Detect which cell encompasses the target text, then output its (x, y) center coordinate. 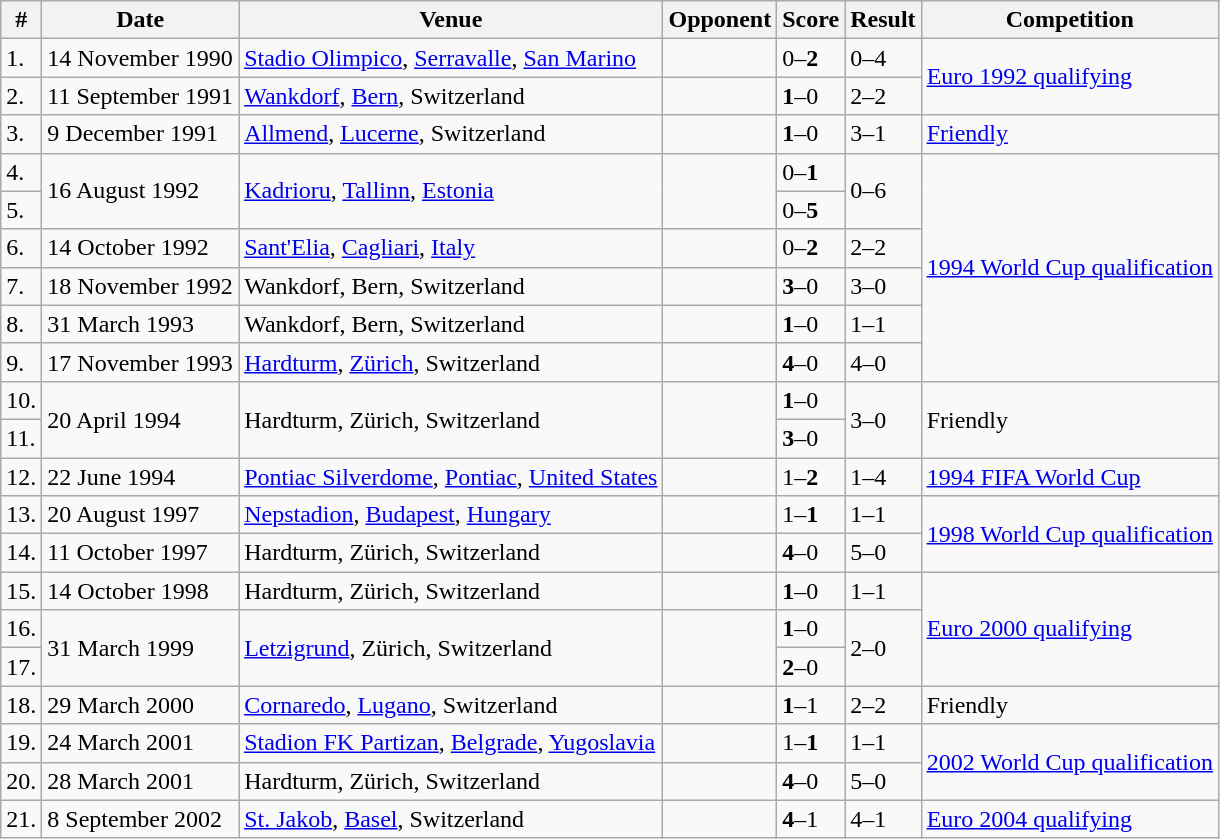
1998 World Cup qualification (1070, 534)
Venue (451, 20)
20 August 1997 (140, 515)
4. (22, 172)
Euro 2000 qualifying (1070, 629)
0–5 (811, 210)
Letzigrund, Zürich, Switzerland (451, 648)
17. (22, 667)
0–1 (811, 172)
Date (140, 20)
8. (22, 324)
Allmend, Lucerne, Switzerland (451, 134)
Kadrioru, Tallinn, Estonia (451, 191)
28 March 2001 (140, 781)
11 October 1997 (140, 553)
7. (22, 286)
Competition (1070, 20)
1–2 (811, 477)
29 March 2000 (140, 705)
Pontiac Silverdome, Pontiac, United States (451, 477)
1994 World Cup qualification (1070, 267)
9. (22, 362)
14 October 1998 (140, 591)
Stadion FK Partizan, Belgrade, Yugoslavia (451, 743)
10. (22, 400)
18. (22, 705)
Result (883, 20)
2. (22, 96)
Stadio Olimpico, Serravalle, San Marino (451, 58)
8 September 2002 (140, 819)
17 November 1993 (140, 362)
11. (22, 438)
1. (22, 58)
Cornaredo, Lugano, Switzerland (451, 705)
15. (22, 591)
Opponent (720, 20)
Euro 2004 qualifying (1070, 819)
9 December 1991 (140, 134)
0–6 (883, 191)
21. (22, 819)
31 March 1999 (140, 648)
22 June 1994 (140, 477)
16. (22, 629)
Nepstadion, Budapest, Hungary (451, 515)
20 April 1994 (140, 419)
16 August 1992 (140, 191)
14 October 1992 (140, 248)
12. (22, 477)
6. (22, 248)
20. (22, 781)
Euro 1992 qualifying (1070, 77)
Score (811, 20)
Sant'Elia, Cagliari, Italy (451, 248)
2002 World Cup qualification (1070, 762)
14. (22, 553)
14 November 1990 (140, 58)
13. (22, 515)
31 March 1993 (140, 324)
0–4 (883, 58)
St. Jakob, Basel, Switzerland (451, 819)
19. (22, 743)
18 November 1992 (140, 286)
1–4 (883, 477)
11 September 1991 (140, 96)
1994 FIFA World Cup (1070, 477)
5. (22, 210)
# (22, 20)
3–1 (883, 134)
3. (22, 134)
24 March 2001 (140, 743)
